Output the (x, y) coordinate of the center of the cell containing the given text.  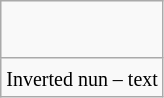
Inverted nun – text (82, 77)
